Output the (x, y) coordinate of the center of the cell containing the given text.  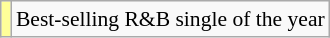
Best-selling R&B single of the year (170, 19)
